Detect which cell encompasses the target text, then output its (x, y) center coordinate. 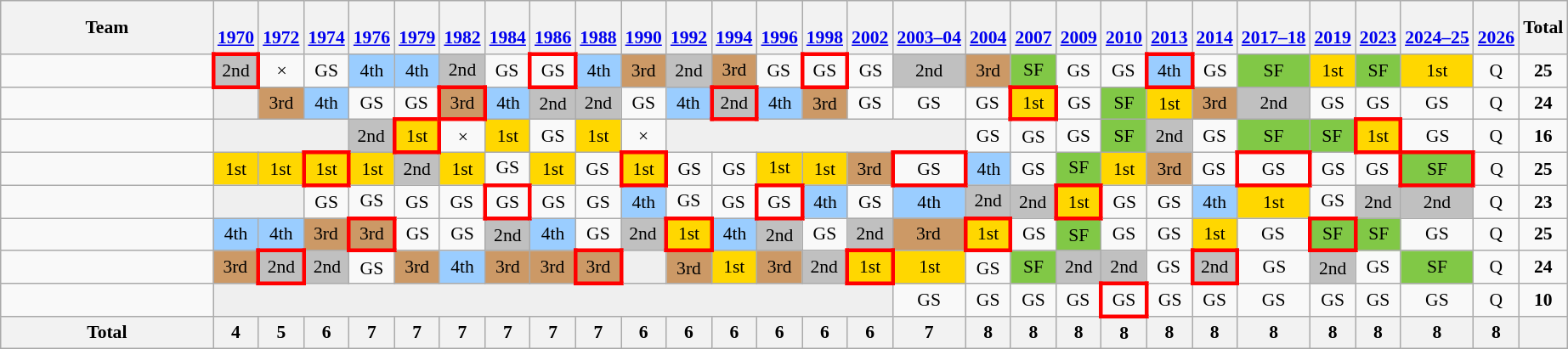
1972 (280, 27)
1988 (598, 27)
2013 (1169, 27)
Team (107, 27)
2004 (988, 27)
16 (1543, 136)
1990 (644, 27)
10 (1543, 301)
2010 (1124, 27)
2009 (1079, 27)
2014 (1214, 27)
1982 (462, 27)
2023 (1378, 27)
2017–18 (1274, 27)
1976 (372, 27)
2026 (1496, 27)
2003–04 (929, 27)
1974 (326, 27)
1996 (778, 27)
2002 (870, 27)
2019 (1333, 27)
1970 (236, 27)
1979 (416, 27)
1998 (824, 27)
1992 (688, 27)
23 (1543, 202)
2024–25 (1437, 27)
1984 (508, 27)
1994 (734, 27)
2007 (1033, 27)
4 (236, 333)
5 (280, 333)
1986 (552, 27)
